Identify which cell holds the provided text, then report its (X, Y) central coordinate. 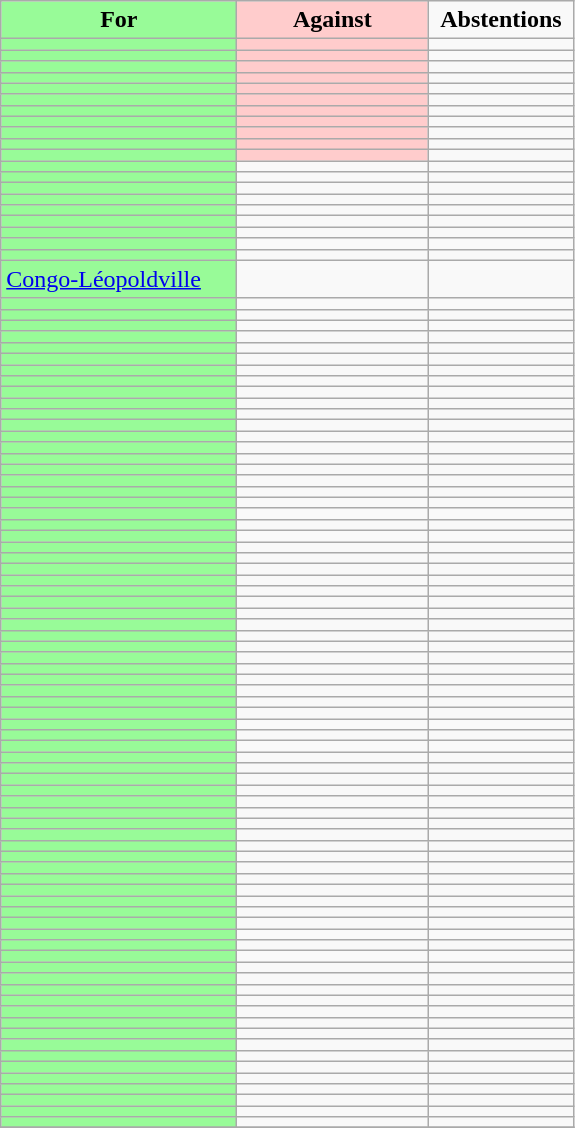
Congo-Léopoldville (119, 279)
For (119, 20)
Against (332, 20)
Abstentions (501, 20)
